Extract the [x, y] coordinate from the center of the cell holding the provided text.  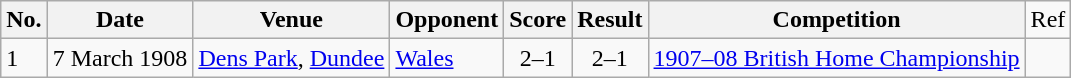
Date [120, 20]
Score [538, 20]
Venue [292, 20]
1907–08 British Home Championship [836, 58]
Competition [836, 20]
7 March 1908 [120, 58]
Ref [1048, 20]
Result [610, 20]
1 [24, 58]
No. [24, 20]
Opponent [447, 20]
Dens Park, Dundee [292, 58]
Wales [447, 58]
